Provide the (X, Y) coordinate of the cell's center where the given text is located.  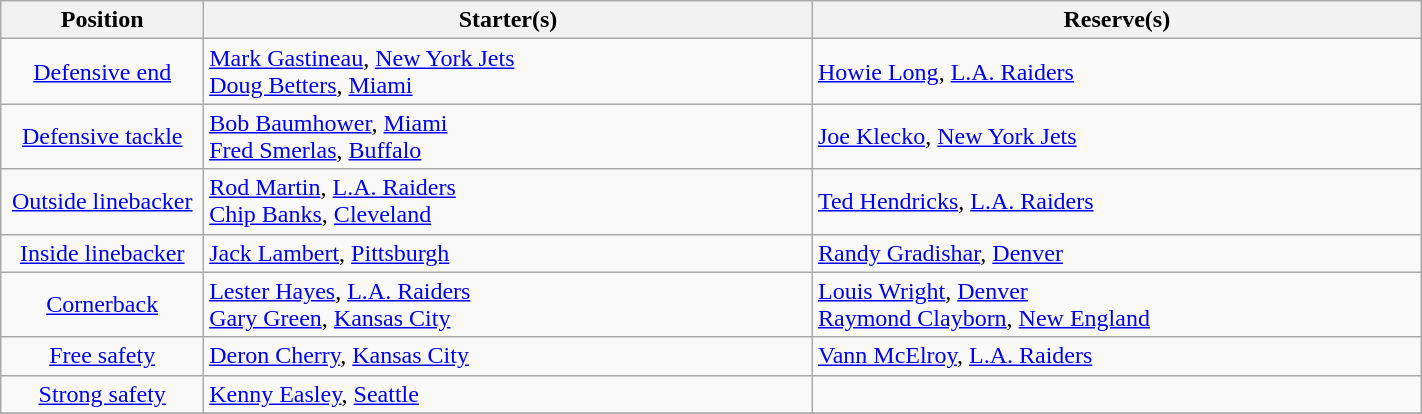
Mark Gastineau, New York Jets Doug Betters, Miami (508, 72)
Lester Hayes, L.A. Raiders Gary Green, Kansas City (508, 304)
Defensive tackle (102, 136)
Cornerback (102, 304)
Howie Long, L.A. Raiders (1116, 72)
Strong safety (102, 394)
Inside linebacker (102, 253)
Ted Hendricks, L.A. Raiders (1116, 202)
Jack Lambert, Pittsburgh (508, 253)
Randy Gradishar, Denver (1116, 253)
Rod Martin, L.A. Raiders Chip Banks, Cleveland (508, 202)
Reserve(s) (1116, 20)
Kenny Easley, Seattle (508, 394)
Vann McElroy, L.A. Raiders (1116, 356)
Defensive end (102, 72)
Deron Cherry, Kansas City (508, 356)
Outside linebacker (102, 202)
Joe Klecko, New York Jets (1116, 136)
Louis Wright, Denver Raymond Clayborn, New England (1116, 304)
Bob Baumhower, Miami Fred Smerlas, Buffalo (508, 136)
Starter(s) (508, 20)
Position (102, 20)
Free safety (102, 356)
